Pinpoint the cell where the given text exists, returning its [X, Y] midpoint coordinate. 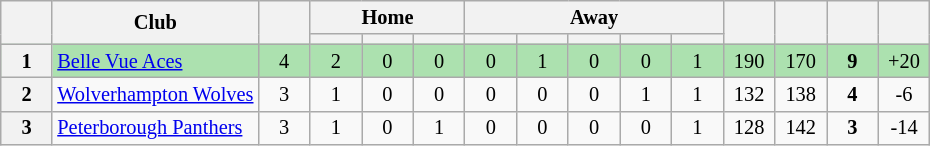
132 [749, 94]
+20 [904, 61]
-6 [904, 94]
128 [749, 128]
142 [801, 128]
-14 [904, 128]
170 [801, 61]
Peterborough Panthers [155, 128]
Club [155, 22]
Belle Vue Aces [155, 61]
9 [853, 61]
Away [594, 17]
190 [749, 61]
Home [388, 17]
Wolverhampton Wolves [155, 94]
138 [801, 94]
